Pinpoint the cell where the given text exists, returning its [x, y] midpoint coordinate. 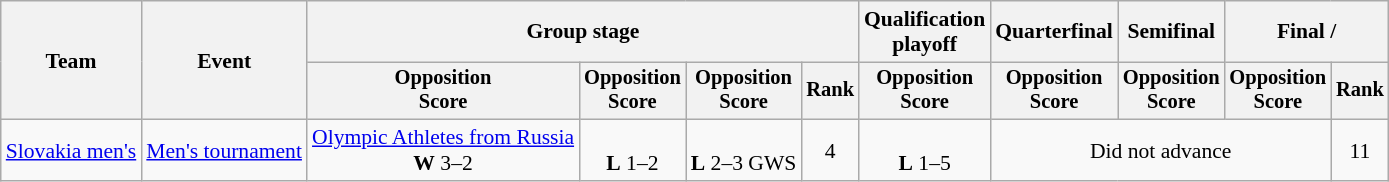
Olympic Athletes from RussiaW 3–2 [443, 150]
11 [1360, 150]
Qualificationplayoff [924, 32]
Men's tournament [224, 150]
L 1–5 [924, 150]
Semifinal [1172, 32]
L 2–3 GWS [744, 150]
Quarterfinal [1054, 32]
Did not advance [1160, 150]
4 [830, 150]
Final / [1306, 32]
Group stage [583, 32]
Team [72, 60]
Event [224, 60]
L 1–2 [632, 150]
Slovakia men's [72, 150]
